Return [X, Y] of the center of cell containing provided text 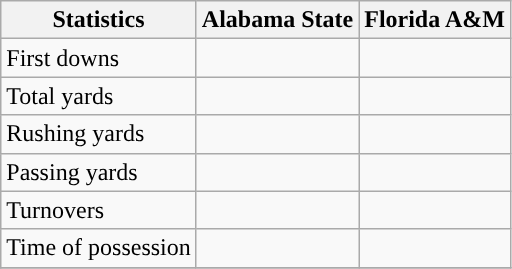
Total yards [99, 96]
Time of possession [99, 248]
Alabama State [277, 20]
Florida A&M [435, 20]
Passing yards [99, 172]
Rushing yards [99, 134]
Statistics [99, 20]
First downs [99, 58]
Turnovers [99, 210]
